Capture the cell that displays the provided text and extract its [x, y] central coordinate. 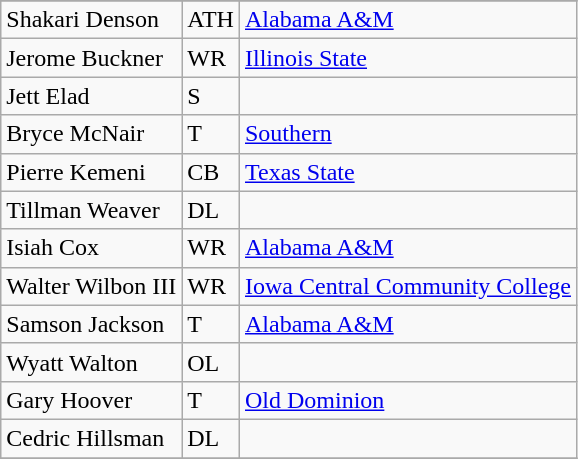
S [211, 96]
Texas State [408, 172]
Wyatt Walton [92, 362]
Iowa Central Community College [408, 286]
Jerome Buckner [92, 58]
Shakari Denson [92, 20]
ATH [211, 20]
Tillman Weaver [92, 210]
Southern [408, 134]
CB [211, 172]
Cedric Hillsman [92, 438]
Samson Jackson [92, 324]
Isiah Cox [92, 248]
Walter Wilbon III [92, 286]
Pierre Kemeni [92, 172]
Illinois State [408, 58]
Bryce McNair [92, 134]
OL [211, 362]
Old Dominion [408, 400]
Gary Hoover [92, 400]
Jett Elad [92, 96]
